Pinpoint the cell where the given text exists, returning its (x, y) midpoint coordinate. 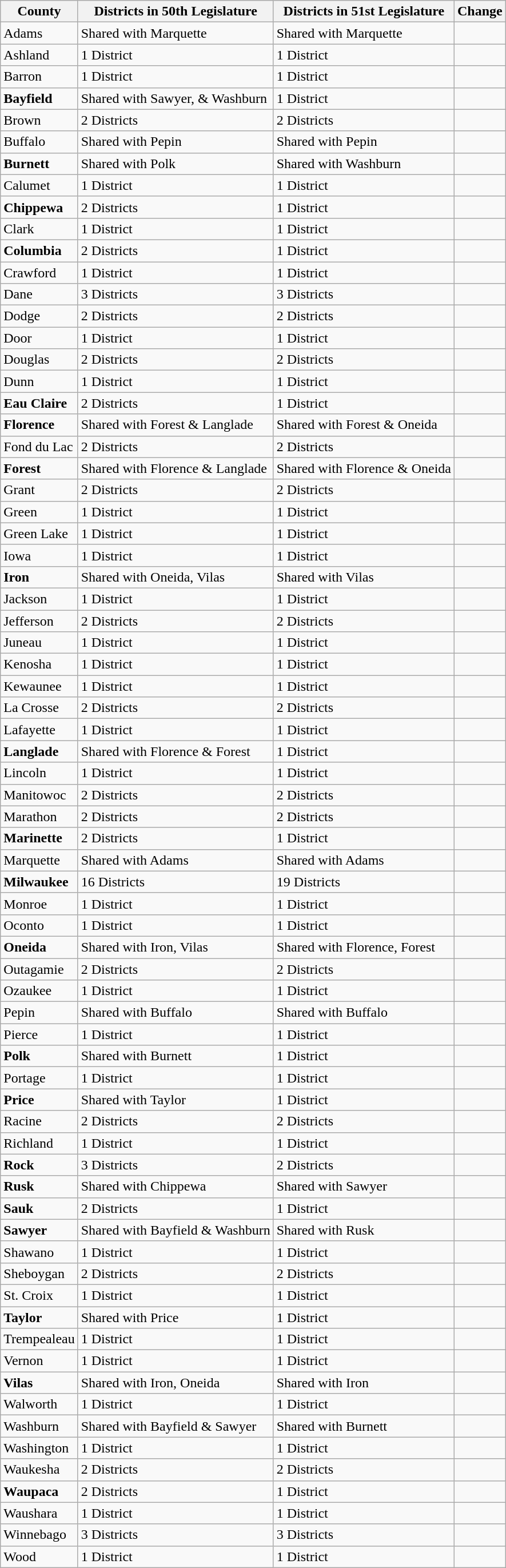
Shared with Iron, Oneida (176, 1383)
Fond du Lac (39, 447)
Shared with Iron (364, 1383)
Jackson (39, 599)
Barron (39, 77)
Brown (39, 120)
19 Districts (364, 882)
Winnebago (39, 1535)
Rusk (39, 1187)
Bayfield (39, 98)
Shared with Iron, Vilas (176, 947)
Change (480, 11)
Pepin (39, 1013)
Districts in 51st Legislature (364, 11)
Richland (39, 1143)
Districts in 50th Legislature (176, 11)
Trempealeau (39, 1339)
Lincoln (39, 773)
Ozaukee (39, 991)
Iowa (39, 555)
Shared with Washburn (364, 164)
Green Lake (39, 534)
Shawano (39, 1252)
Shared with Polk (176, 164)
Shared with Bayfield & Washburn (176, 1230)
Walworth (39, 1404)
Clark (39, 229)
Dane (39, 295)
Florence (39, 425)
Vilas (39, 1383)
Rock (39, 1165)
Shared with Florence & Langlade (176, 468)
Sheboygan (39, 1273)
Waukesha (39, 1470)
St. Croix (39, 1295)
Kewaunee (39, 686)
Shared with Vilas (364, 577)
Sawyer (39, 1230)
Shared with Sawyer, & Washburn (176, 98)
Wood (39, 1557)
Taylor (39, 1317)
Pierce (39, 1034)
Shared with Forest & Langlade (176, 425)
County (39, 11)
Burnett (39, 164)
Dodge (39, 316)
Washburn (39, 1426)
Marquette (39, 860)
Oneida (39, 947)
Sauk (39, 1208)
Shared with Chippewa (176, 1187)
Green (39, 512)
Monroe (39, 904)
Shared with Taylor (176, 1100)
Shared with Florence & Oneida (364, 468)
Adams (39, 33)
Dunn (39, 381)
Crawford (39, 273)
Jefferson (39, 620)
Buffalo (39, 142)
Marinette (39, 838)
Vernon (39, 1361)
Shared with Oneida, Vilas (176, 577)
Door (39, 338)
Shared with Rusk (364, 1230)
Forest (39, 468)
Milwaukee (39, 882)
Shared with Florence, Forest (364, 947)
Shared with Sawyer (364, 1187)
Columbia (39, 250)
16 Districts (176, 882)
Waushara (39, 1513)
Washington (39, 1448)
Polk (39, 1056)
Shared with Florence & Forest (176, 751)
Kenosha (39, 664)
Juneau (39, 643)
Waupaca (39, 1491)
Iron (39, 577)
Outagamie (39, 969)
Ashland (39, 55)
Manitowoc (39, 795)
Calumet (39, 185)
Eau Claire (39, 403)
Racine (39, 1121)
Chippewa (39, 207)
Shared with Forest & Oneida (364, 425)
La Crosse (39, 708)
Shared with Bayfield & Sawyer (176, 1426)
Shared with Price (176, 1317)
Grant (39, 490)
Douglas (39, 360)
Oconto (39, 925)
Lafayette (39, 730)
Marathon (39, 817)
Portage (39, 1078)
Langlade (39, 751)
Price (39, 1100)
